Identify which cell holds the provided text, then report its [X, Y] central coordinate. 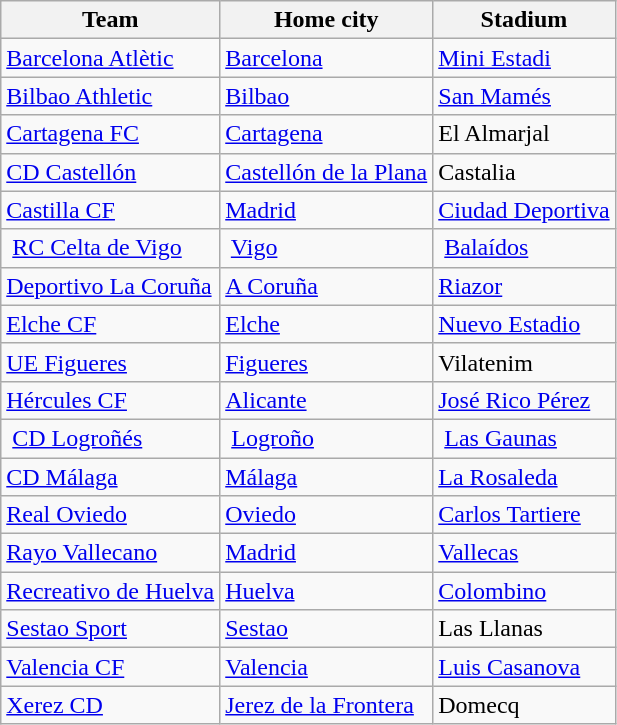
Elche [326, 324]
RC Celta de Vigo [110, 248]
San Mamés [524, 96]
Bilbao Athletic [110, 96]
Castellón de la Plana [326, 172]
Las Llanas [524, 629]
Rayo Vallecano [110, 553]
Jerez de la Frontera [326, 705]
Real Oviedo [110, 515]
Elche CF [110, 324]
CD Málaga [110, 477]
Valencia CF [110, 667]
Carlos Tartiere [524, 515]
Alicante [326, 400]
Málaga [326, 477]
Castilla CF [110, 210]
Team [110, 20]
UE Figueres [110, 362]
Cartagena FC [110, 134]
CD Castellón [110, 172]
Huelva [326, 591]
Stadium [524, 20]
Cartagena [326, 134]
Luis Casanova [524, 667]
CD Logroñés [110, 438]
Valencia [326, 667]
Vilatenim [524, 362]
Xerez CD [110, 705]
Home city [326, 20]
Logroño [326, 438]
La Rosaleda [524, 477]
Balaídos [524, 248]
Sestao [326, 629]
Recreativo de Huelva [110, 591]
Barcelona Atlètic [110, 58]
Vigo [326, 248]
Oviedo [326, 515]
El Almarjal [524, 134]
Las Gaunas [524, 438]
Deportivo La Coruña [110, 286]
Mini Estadi [524, 58]
Bilbao [326, 96]
Colombino [524, 591]
Vallecas [524, 553]
Nuevo Estadio [524, 324]
Riazor [524, 286]
Sestao Sport [110, 629]
Figueres [326, 362]
Barcelona [326, 58]
Ciudad Deportiva [524, 210]
Hércules CF [110, 400]
Castalia [524, 172]
A Coruña [326, 286]
José Rico Pérez [524, 400]
Domecq [524, 705]
